Return (x, y) of the center of cell containing provided text 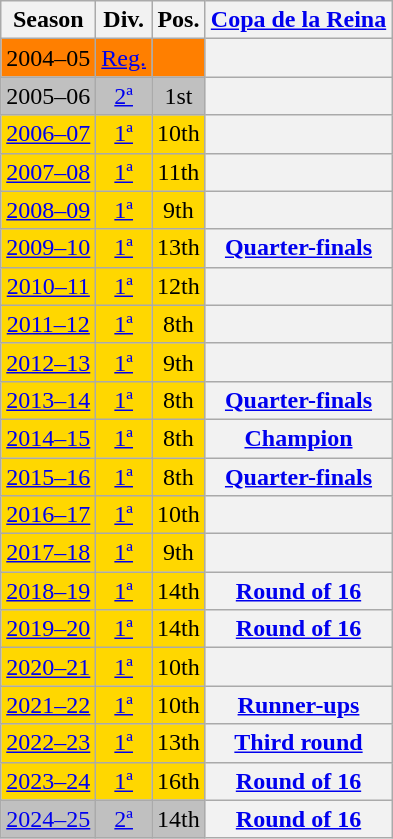
16th (179, 781)
2016–17 (48, 515)
2018–19 (48, 591)
2019–20 (48, 629)
2005–06 (48, 96)
11th (179, 172)
Champion (298, 438)
1st (179, 96)
2015–16 (48, 477)
Copa de la Reina (298, 20)
2004–05 (48, 58)
2007–08 (48, 172)
2010–11 (48, 286)
2017–18 (48, 553)
2013–14 (48, 400)
2024–25 (48, 819)
12th (179, 286)
Third round (298, 743)
2022–23 (48, 743)
2006–07 (48, 134)
2020–21 (48, 667)
Reg. (124, 58)
Season (48, 20)
Div. (124, 20)
2023–24 (48, 781)
Pos. (179, 20)
2021–22 (48, 705)
2008–09 (48, 210)
2009–10 (48, 248)
2014–15 (48, 438)
2011–12 (48, 324)
Runner-ups (298, 705)
2012–13 (48, 362)
